Identify which cell holds the provided text, then report its (x, y) central coordinate. 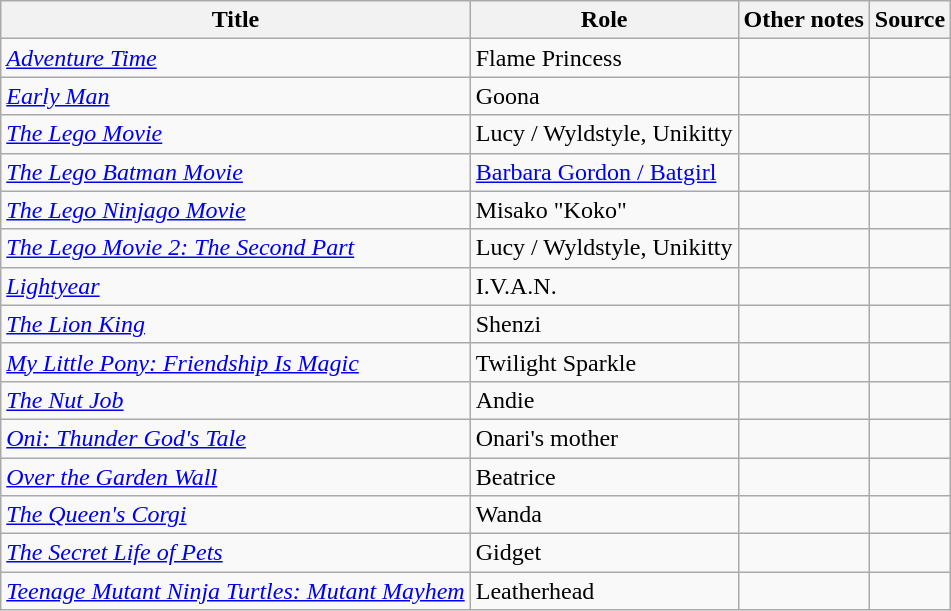
The Secret Life of Pets (236, 553)
Early Man (236, 96)
The Lego Movie (236, 134)
I.V.A.N. (604, 286)
Misako "Koko" (604, 210)
The Nut Job (236, 400)
Flame Princess (604, 58)
Onari's mother (604, 438)
Wanda (604, 515)
Goona (604, 96)
Lightyear (236, 286)
The Queen's Corgi (236, 515)
The Lego Batman Movie (236, 172)
Over the Garden Wall (236, 477)
Twilight Sparkle (604, 362)
Beatrice (604, 477)
Andie (604, 400)
Adventure Time (236, 58)
Teenage Mutant Ninja Turtles: Mutant Mayhem (236, 591)
The Lego Movie 2: The Second Part (236, 248)
Oni: Thunder God's Tale (236, 438)
Other notes (804, 20)
Leatherhead (604, 591)
Title (236, 20)
The Lion King (236, 324)
Shenzi (604, 324)
Role (604, 20)
My Little Pony: Friendship Is Magic (236, 362)
Barbara Gordon / Batgirl (604, 172)
The Lego Ninjago Movie (236, 210)
Source (910, 20)
Gidget (604, 553)
